From the cell containing the given text, extract its center point as (x, y) coordinate. 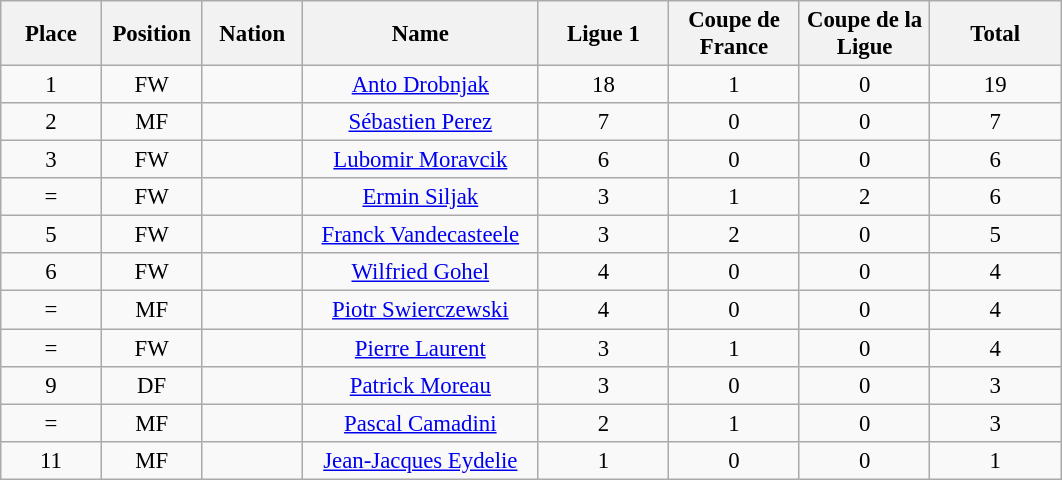
Jean-Jacques Eydelie (421, 460)
DF (152, 385)
Total (996, 34)
Ligue 1 (604, 34)
Coupe de la Ligue (864, 34)
Nation (252, 34)
Name (421, 34)
Lubomir Moravcik (421, 160)
Anto Drobnjak (421, 85)
Patrick Moreau (421, 385)
Sébastien Perez (421, 122)
9 (52, 385)
Place (52, 34)
Piotr Swierczewski (421, 310)
11 (52, 460)
Ermin Siljak (421, 197)
19 (996, 85)
Pierre Laurent (421, 348)
Franck Vandecasteele (421, 235)
Coupe de France (734, 34)
18 (604, 85)
Pascal Camadini (421, 423)
Wilfried Gohel (421, 273)
Position (152, 34)
